Determine the [X, Y] coordinate at the center of the cell enclosing the given text.  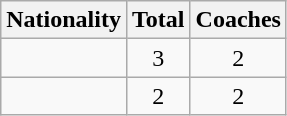
Nationality [64, 20]
Total [158, 20]
3 [158, 58]
Coaches [238, 20]
